Return (x, y) of the center of cell containing provided text 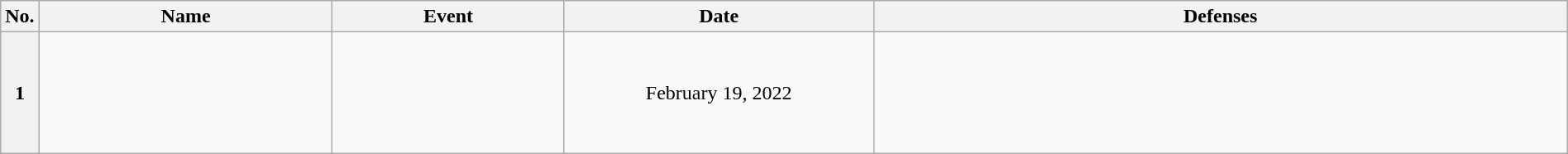
Event (448, 17)
Name (185, 17)
No. (20, 17)
February 19, 2022 (719, 93)
Date (719, 17)
Defenses (1221, 17)
1 (20, 93)
